Provide the (X, Y) coordinate of the cell's center where the given text is located.  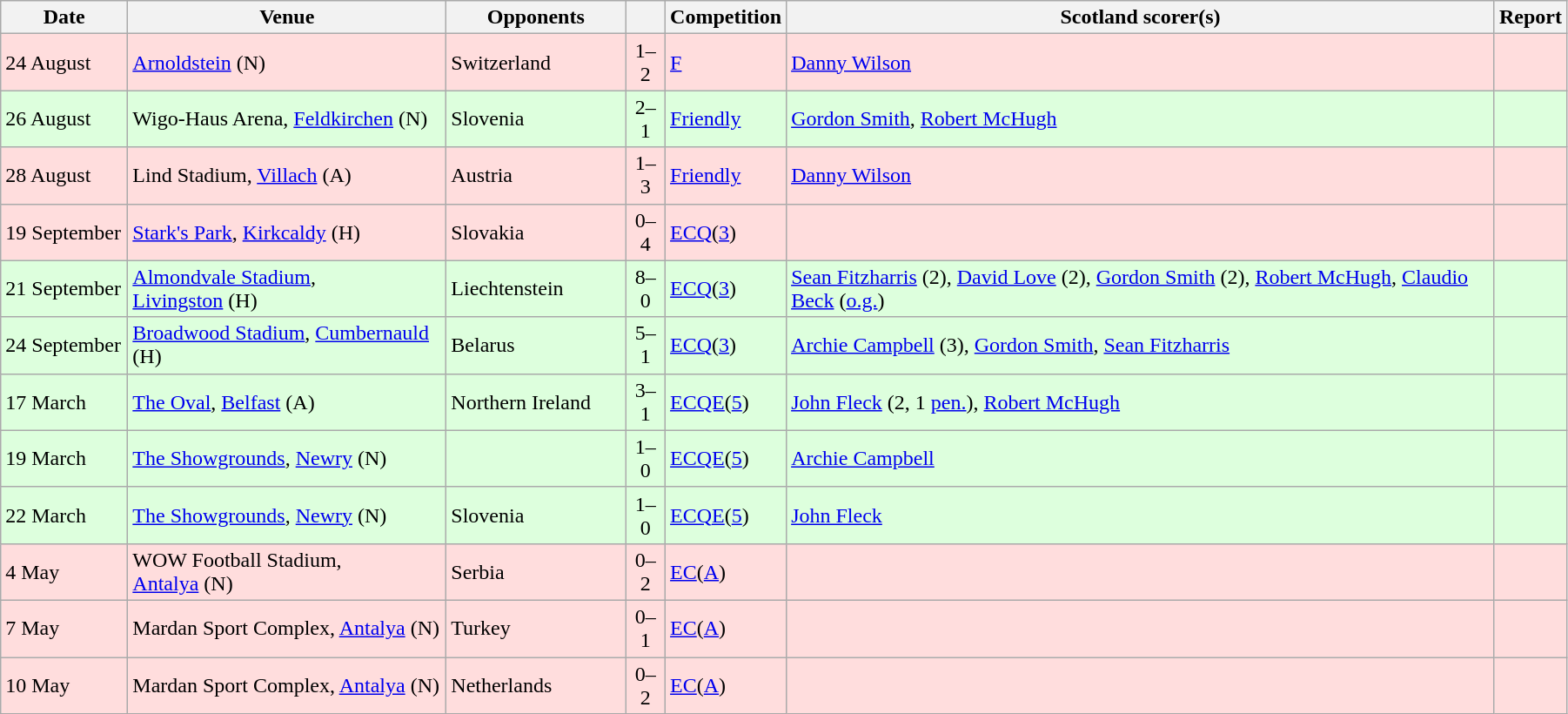
John Fleck (1141, 515)
1–3 (646, 176)
Gordon Smith, Robert McHugh (1141, 118)
Archie Campbell (3), Gordon Smith, Sean Fitzharris (1141, 345)
Serbia (536, 571)
Archie Campbell (1141, 458)
Venue (287, 17)
7 May (64, 629)
Arnoldstein (N) (287, 63)
0–4 (646, 232)
5–1 (646, 345)
Almondvale Stadium, Livingston (H) (287, 289)
Stark's Park, Kirkcaldy (H) (287, 232)
Austria (536, 176)
Liechtenstein (536, 289)
Netherlands (536, 684)
19 September (64, 232)
Opponents (536, 17)
Belarus (536, 345)
0–1 (646, 629)
Broadwood Stadium, Cumbernauld (H) (287, 345)
Report (1530, 17)
8–0 (646, 289)
Date (64, 17)
21 September (64, 289)
Northern Ireland (536, 402)
Lind Stadium, Villach (A) (287, 176)
17 March (64, 402)
24 September (64, 345)
Switzerland (536, 63)
John Fleck (2, 1 pen.), Robert McHugh (1141, 402)
Competition (726, 17)
26 August (64, 118)
2–1 (646, 118)
F (726, 63)
24 August (64, 63)
Wigo-Haus Arena, Feldkirchen (N) (287, 118)
3–1 (646, 402)
4 May (64, 571)
Sean Fitzharris (2), David Love (2), Gordon Smith (2), Robert McHugh, Claudio Beck (o.g.) (1141, 289)
WOW Football Stadium, Antalya (N) (287, 571)
The Oval, Belfast (A) (287, 402)
1–2 (646, 63)
22 March (64, 515)
28 August (64, 176)
Slovakia (536, 232)
10 May (64, 684)
Scotland scorer(s) (1141, 17)
19 March (64, 458)
Turkey (536, 629)
